Find where the given text appears and provide that cell's center as [X, Y] coordinate. 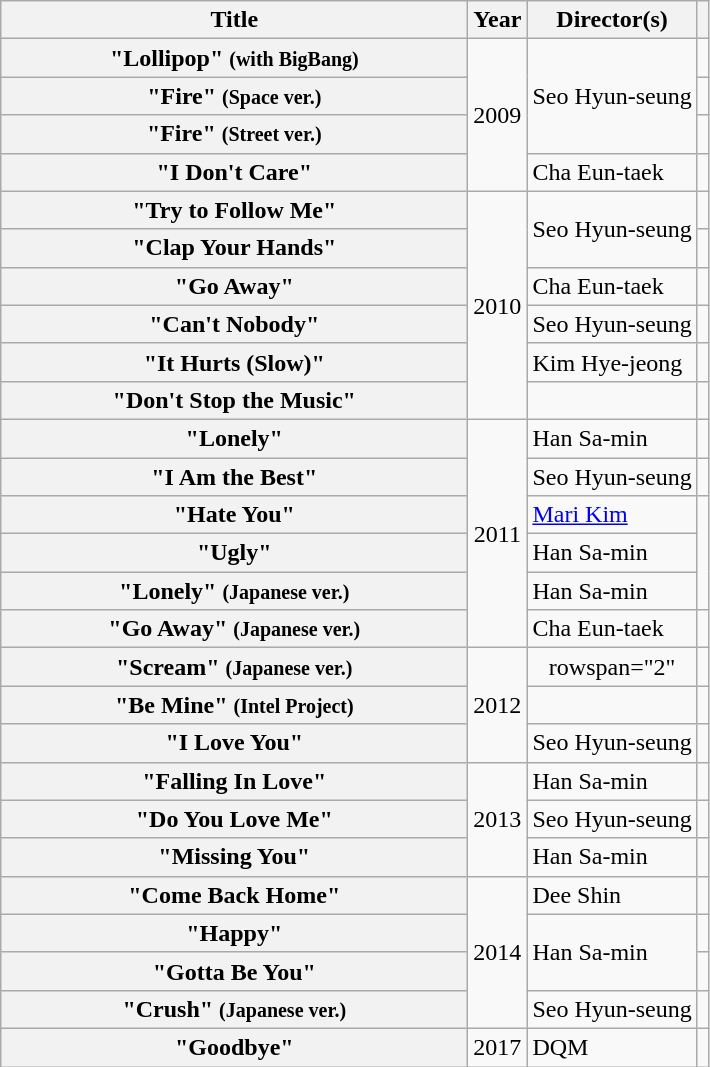
"Happy" [234, 933]
"I Love You" [234, 743]
"Clap Your Hands" [234, 248]
Director(s) [612, 20]
2009 [498, 115]
"Fire" (Space ver.) [234, 96]
"Hate You" [234, 515]
"Lonely" [234, 438]
"Do You Love Me" [234, 819]
"Try to Follow Me" [234, 210]
Year [498, 20]
2010 [498, 305]
"Fire" (Street ver.) [234, 134]
"Lonely" (Japanese ver.) [234, 591]
"Crush" (Japanese ver.) [234, 1009]
Title [234, 20]
2017 [498, 1047]
"Lollipop" (with BigBang) [234, 58]
"I Don't Care" [234, 172]
"Gotta Be You" [234, 971]
"Go Away" [234, 286]
"Ugly" [234, 553]
"Go Away" (Japanese ver.) [234, 629]
"Falling In Love" [234, 781]
Mari Kim [612, 515]
"It Hurts (Slow)" [234, 362]
rowspan="2" [612, 667]
"Come Back Home" [234, 895]
"Scream" (Japanese ver.) [234, 667]
"Can't Nobody" [234, 324]
"Goodbye" [234, 1047]
Dee Shin [612, 895]
"Don't Stop the Music" [234, 400]
2014 [498, 952]
"Missing You" [234, 857]
"I Am the Best" [234, 477]
2013 [498, 819]
DQM [612, 1047]
"Be Mine" (Intel Project) [234, 705]
2012 [498, 705]
2011 [498, 533]
Kim Hye-jeong [612, 362]
